From the cell containing the given text, extract its center point as [X, Y] coordinate. 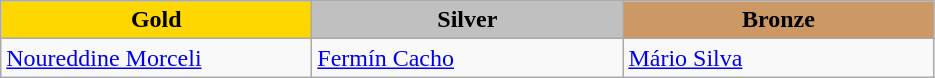
Fermín Cacho [468, 58]
Bronze [778, 20]
Silver [468, 20]
Mário Silva [778, 58]
Noureddine Morceli [156, 58]
Gold [156, 20]
